Output the [X, Y] coordinate of the center of the cell containing the given text.  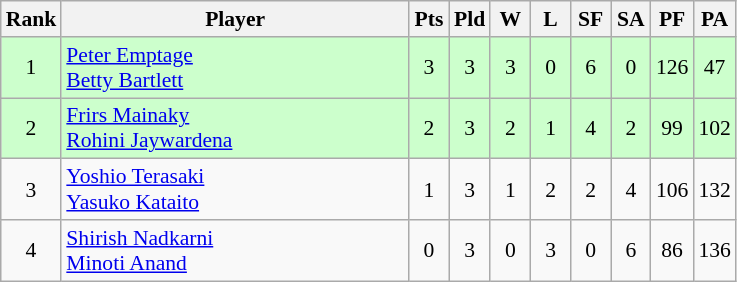
132 [714, 190]
Frirs Mainaky Rohini Jaywardena [235, 128]
Pld [470, 19]
Player [235, 19]
SA [631, 19]
86 [672, 250]
Shirish Nadkarni Minoti Anand [235, 250]
47 [714, 68]
PA [714, 19]
106 [672, 190]
126 [672, 68]
SF [591, 19]
Peter Emptage Betty Bartlett [235, 68]
Yoshio Terasaki Yasuko Kataito [235, 190]
136 [714, 250]
L [550, 19]
Pts [429, 19]
W [510, 19]
PF [672, 19]
99 [672, 128]
102 [714, 128]
Rank [32, 19]
